From the cell containing the given text, extract its center point as [X, Y] coordinate. 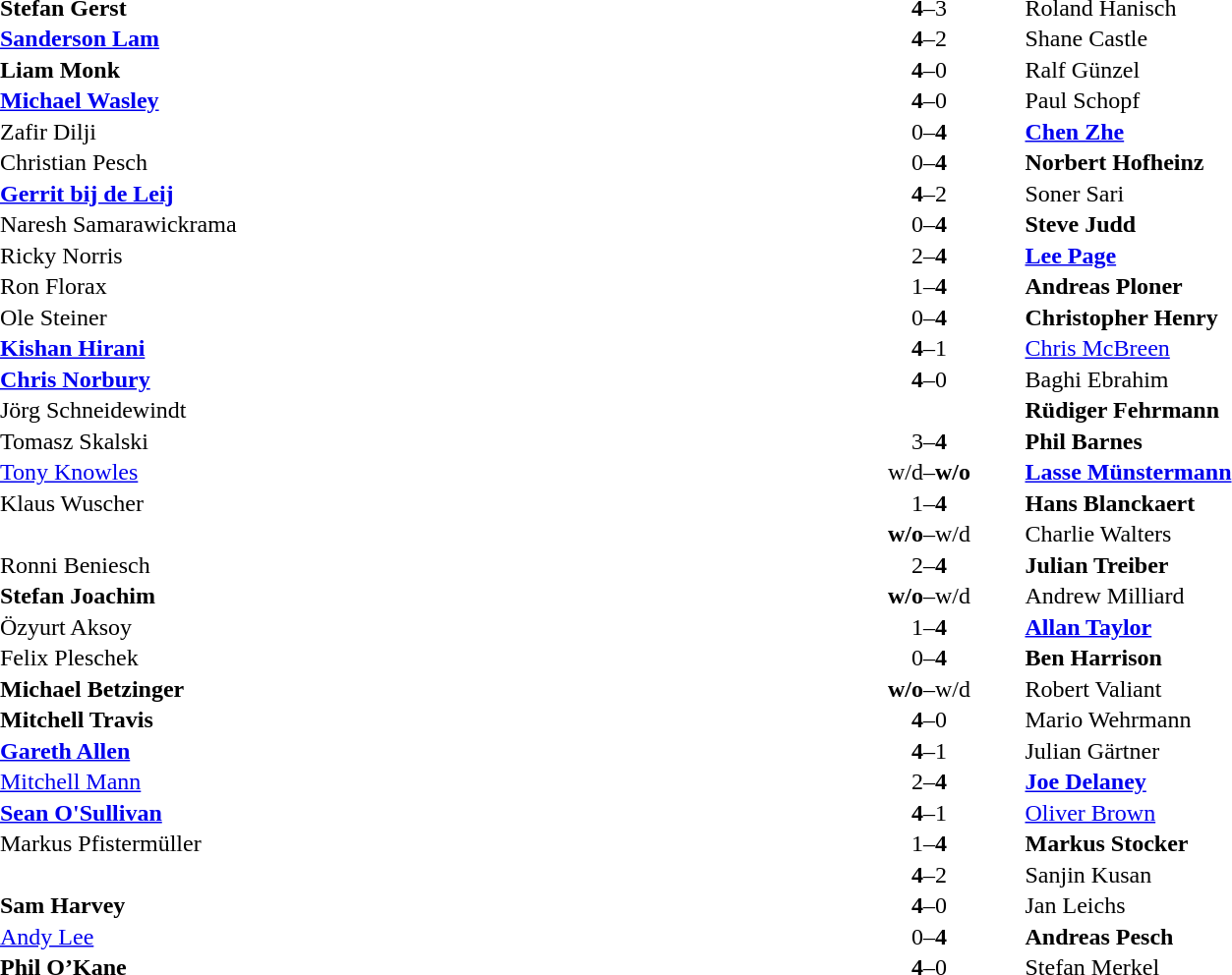
w/d–w/o [928, 473]
3–4 [928, 441]
